Provide the [X, Y] coordinate of the cell's center where the given text is located.  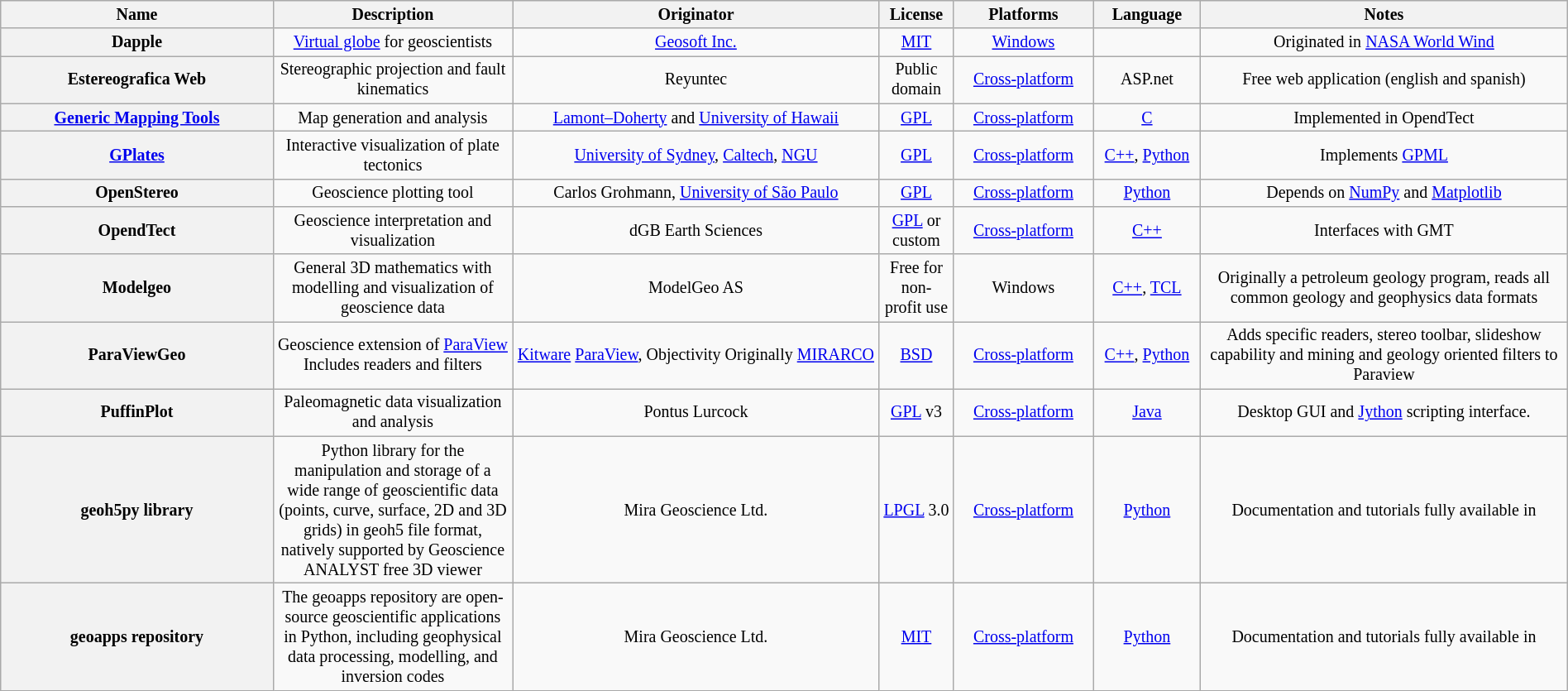
Free web application (english and spanish) [1384, 79]
Public domain [916, 79]
Description [392, 15]
geoapps repository [137, 637]
Modelgeo [137, 288]
ModelGeo AS [696, 288]
Adds specific readers, stereo toolbar, slideshow capability and mining and geology oriented filters to Paraview [1384, 356]
C++ [1146, 230]
Originated in NASA World Wind [1384, 43]
ParaViewGeo [137, 356]
PuffinPlot [137, 412]
Generic Mapping Tools [137, 118]
Free for non-profit use [916, 288]
Pontus Lurcock [696, 412]
Estereografica Web [137, 79]
Kitware ParaView, Objectivity Originally MIRARCO [696, 356]
General 3D mathematics with modelling and visualization of geoscience data [392, 288]
LPGL 3.0 [916, 510]
Language [1146, 15]
Originally a petroleum geology program, reads all common geology and geophysics data formats [1384, 288]
Notes [1384, 15]
Lamont–Doherty and University of Hawaii [696, 118]
University of Sydney, Caltech, NGU [696, 156]
Stereographic projection and fault kinematics [392, 79]
ASP.net [1146, 79]
Java [1146, 412]
Geoscience extension of ParaView Includes readers and filters [392, 356]
Interfaces with GMT [1384, 230]
Virtual globe for geoscientists [392, 43]
Implemented in OpendTect [1384, 118]
Reyuntec [696, 79]
OpendTect [137, 230]
Map generation and analysis [392, 118]
dGB Earth Sciences [696, 230]
Geoscience plotting tool [392, 192]
Platforms [1024, 15]
The geoapps repository are open-source geoscientific applications in Python, including geophysical data processing, modelling, and inversion codes [392, 637]
Originator [696, 15]
Geoscience interpretation and visualization [392, 230]
License [916, 15]
Desktop GUI and Jython scripting interface. [1384, 412]
Name [137, 15]
Geosoft Inc. [696, 43]
C++, TCL [1146, 288]
Carlos Grohmann, University of São Paulo [696, 192]
OpenStereo [137, 192]
C [1146, 118]
GPlates [137, 156]
Dapple [137, 43]
Paleomagnetic data visualization and analysis [392, 412]
geoh5py library [137, 510]
GPL or custom [916, 230]
Implements GPML [1384, 156]
Depends on NumPy and Matplotlib [1384, 192]
GPL v3 [916, 412]
Interactive visualization of plate tectonics [392, 156]
BSD [916, 356]
